Output the [X, Y] coordinate of the center of the cell containing the given text.  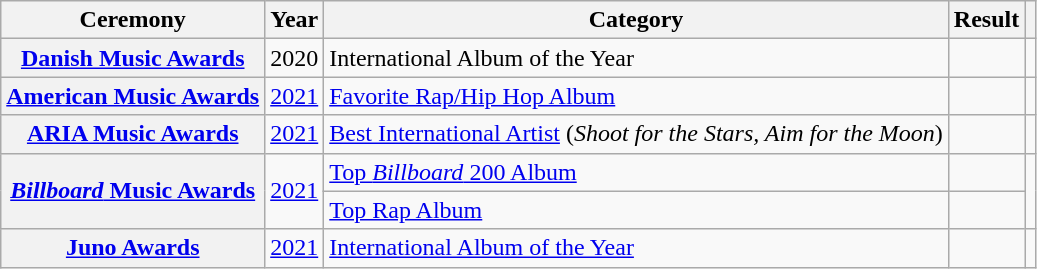
Result [986, 20]
American Music Awards [133, 96]
Year [294, 20]
Best International Artist (Shoot for the Stars, Aim for the Moon) [636, 134]
Favorite Rap/Hip Hop Album [636, 96]
Top Billboard 200 Album [636, 172]
Top Rap Album [636, 210]
ARIA Music Awards [133, 134]
Billboard Music Awards [133, 191]
Juno Awards [133, 248]
Ceremony [133, 20]
Category [636, 20]
Danish Music Awards [133, 58]
2020 [294, 58]
